Scan for the cell matching the given text and deliver its [X, Y] coordinate at center. 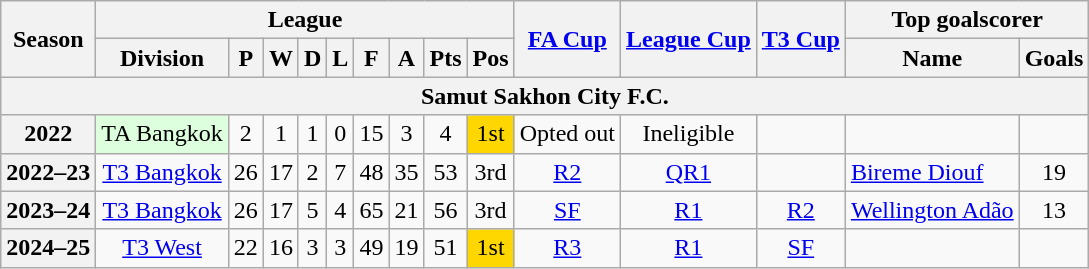
Season [48, 39]
2022–23 [48, 172]
13 [1054, 210]
35 [406, 172]
Division [162, 58]
49 [372, 248]
Bireme Diouf [932, 172]
Samut Sakhon City F.C. [545, 96]
Ineligible [689, 134]
7 [340, 172]
QR1 [689, 172]
P [246, 58]
T3 West [162, 248]
TA Bangkok [162, 134]
22 [246, 248]
FA Cup [567, 39]
56 [446, 210]
T3 Cup [800, 39]
15 [372, 134]
51 [446, 248]
2023–24 [48, 210]
Goals [1054, 58]
Pos [490, 58]
Wellington Adão [932, 210]
0 [340, 134]
F [372, 58]
65 [372, 210]
R3 [567, 248]
Pts [446, 58]
Opted out [567, 134]
League Cup [689, 39]
A [406, 58]
League [305, 20]
W [280, 58]
D [312, 58]
5 [312, 210]
Name [932, 58]
Top goalscorer [967, 20]
16 [280, 248]
21 [406, 210]
L [340, 58]
48 [372, 172]
53 [446, 172]
2024–25 [48, 248]
2022 [48, 134]
